For the text-containing cell, return its midpoint in [x, y] coordinate format. 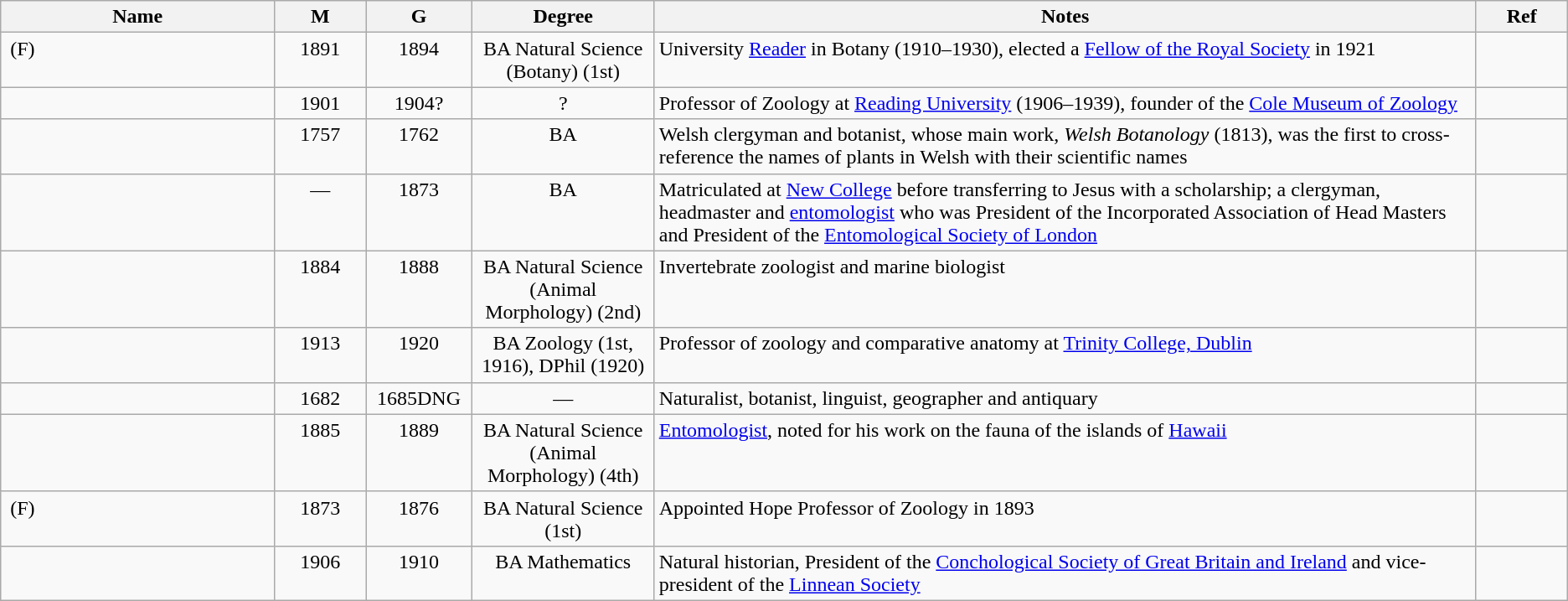
1682 [320, 398]
Appointed Hope Professor of Zoology in 1893 [1065, 518]
1884 [320, 289]
1885 [320, 453]
1920 [419, 355]
University Reader in Botany (1910–1930), elected a Fellow of the Royal Society in 1921 [1065, 60]
1901 [320, 103]
M [320, 17]
1762 [419, 146]
Natural historian, President of the Conchological Society of Great Britain and Ireland and vice-president of the Linnean Society [1065, 573]
? [563, 103]
Invertebrate zoologist and marine biologist [1065, 289]
BA Natural Science (Animal Morphology) (2nd) [563, 289]
Degree [563, 17]
BA Zoology (1st, 1916), DPhil (1920) [563, 355]
Ref [1521, 17]
1889 [419, 453]
BA Natural Science (Botany) (1st) [563, 60]
BA Mathematics [563, 573]
BA Natural Science (1st) [563, 518]
1891 [320, 60]
1906 [320, 573]
1913 [320, 355]
1904? [419, 103]
1757 [320, 146]
1685DNG [419, 398]
Naturalist, botanist, linguist, geographer and antiquary [1065, 398]
Notes [1065, 17]
Professor of Zoology at Reading University (1906–1939), founder of the Cole Museum of Zoology [1065, 103]
Name [137, 17]
G [419, 17]
1888 [419, 289]
1910 [419, 573]
1894 [419, 60]
1876 [419, 518]
BA Natural Science (Animal Morphology) (4th) [563, 453]
Entomologist, noted for his work on the fauna of the islands of Hawaii [1065, 453]
Professor of zoology and comparative anatomy at Trinity College, Dublin [1065, 355]
